Detect which cell encompasses the target text, then output its [X, Y] center coordinate. 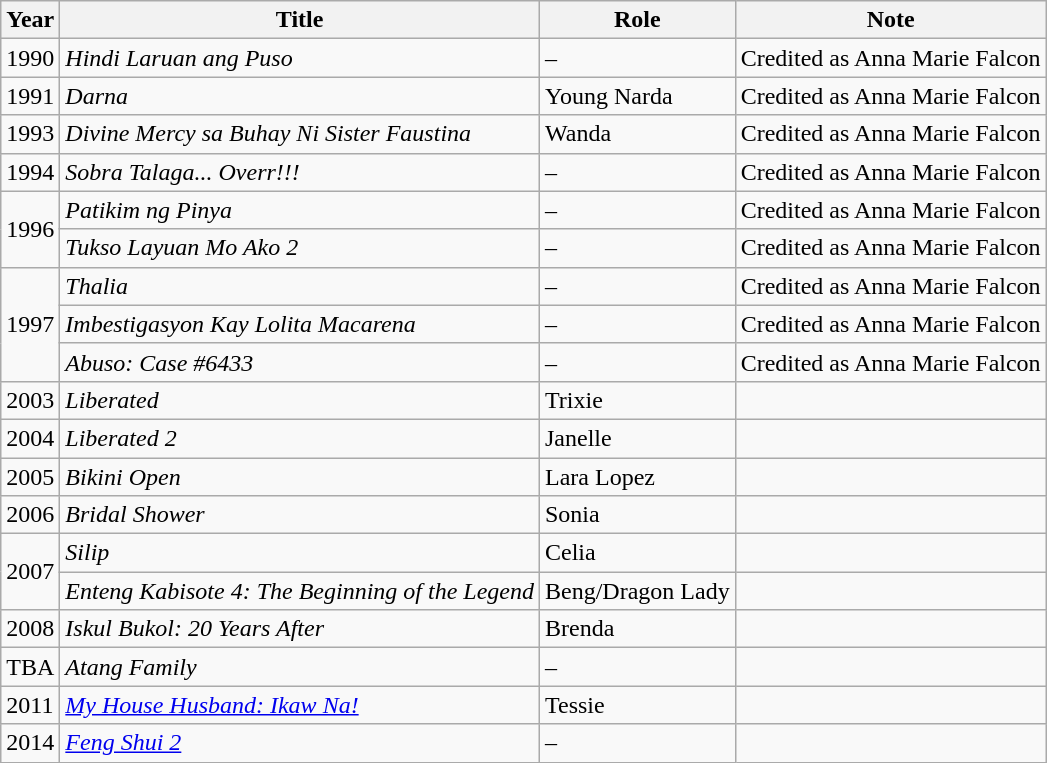
Liberated 2 [300, 438]
2005 [30, 477]
Bikini Open [300, 477]
Janelle [637, 438]
2003 [30, 400]
Hindi Laruan ang Puso [300, 58]
1991 [30, 96]
Year [30, 20]
Tukso Layuan Mo Ako 2 [300, 248]
Imbestigasyon Kay Lolita Macarena [300, 324]
My House Husband: Ikaw Na! [300, 705]
Young Narda [637, 96]
Thalia [300, 286]
Sobra Talaga... Overr!!! [300, 172]
Bridal Shower [300, 515]
1994 [30, 172]
1993 [30, 134]
Lara Lopez [637, 477]
Sonia [637, 515]
Abuso: Case #6433 [300, 362]
Feng Shui 2 [300, 743]
2007 [30, 572]
2004 [30, 438]
Divine Mercy sa Buhay Ni Sister Faustina [300, 134]
Brenda [637, 629]
Role [637, 20]
Darna [300, 96]
Enteng Kabisote 4: The Beginning of the Legend [300, 591]
Silip [300, 553]
Tessie [637, 705]
1997 [30, 324]
Celia [637, 553]
2011 [30, 705]
Beng/Dragon Lady [637, 591]
Title [300, 20]
Iskul Bukol: 20 Years After [300, 629]
1990 [30, 58]
Atang Family [300, 667]
2008 [30, 629]
Trixie [637, 400]
2014 [30, 743]
2006 [30, 515]
Wanda [637, 134]
TBA [30, 667]
Patikim ng Pinya [300, 210]
1996 [30, 229]
Note [890, 20]
Liberated [300, 400]
